Find where the given text appears and provide that cell's center as (x, y) coordinate. 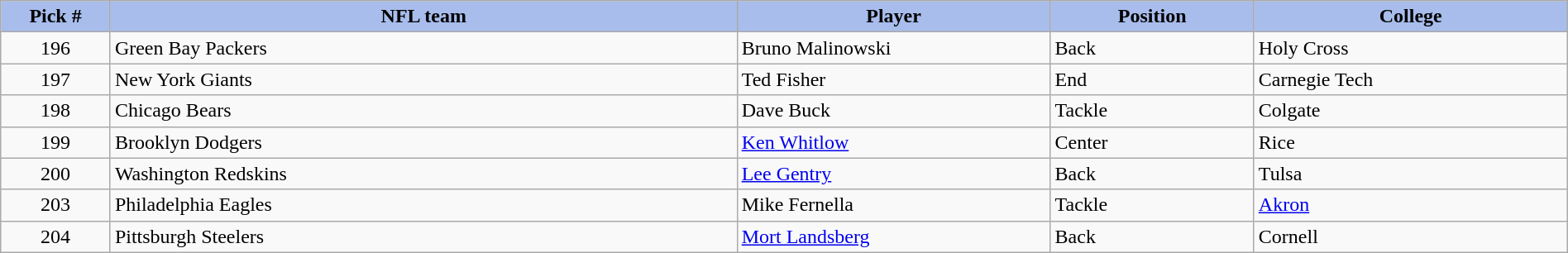
Green Bay Packers (423, 48)
200 (56, 174)
Brooklyn Dodgers (423, 142)
Mort Landsberg (893, 236)
Ken Whitlow (893, 142)
Colgate (1411, 111)
203 (56, 205)
199 (56, 142)
Player (893, 17)
204 (56, 236)
Rice (1411, 142)
Akron (1411, 205)
End (1152, 79)
Cornell (1411, 236)
Lee Gentry (893, 174)
Center (1152, 142)
Pick # (56, 17)
NFL team (423, 17)
Bruno Malinowski (893, 48)
Holy Cross (1411, 48)
Carnegie Tech (1411, 79)
198 (56, 111)
196 (56, 48)
197 (56, 79)
New York Giants (423, 79)
Dave Buck (893, 111)
Chicago Bears (423, 111)
Washington Redskins (423, 174)
College (1411, 17)
Position (1152, 17)
Ted Fisher (893, 79)
Mike Fernella (893, 205)
Tulsa (1411, 174)
Pittsburgh Steelers (423, 236)
Philadelphia Eagles (423, 205)
